Pinpoint the cell where the given text exists, returning its [X, Y] midpoint coordinate. 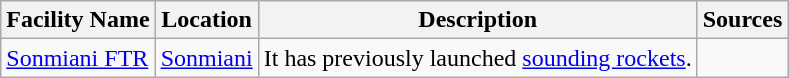
It has previously launched sounding rockets. [478, 58]
Description [478, 20]
Sonmiani [206, 58]
Sonmiani FTR [78, 58]
Sources [742, 20]
Facility Name [78, 20]
Location [206, 20]
